Locate the cell with the specified text and output its [X, Y] center coordinate. 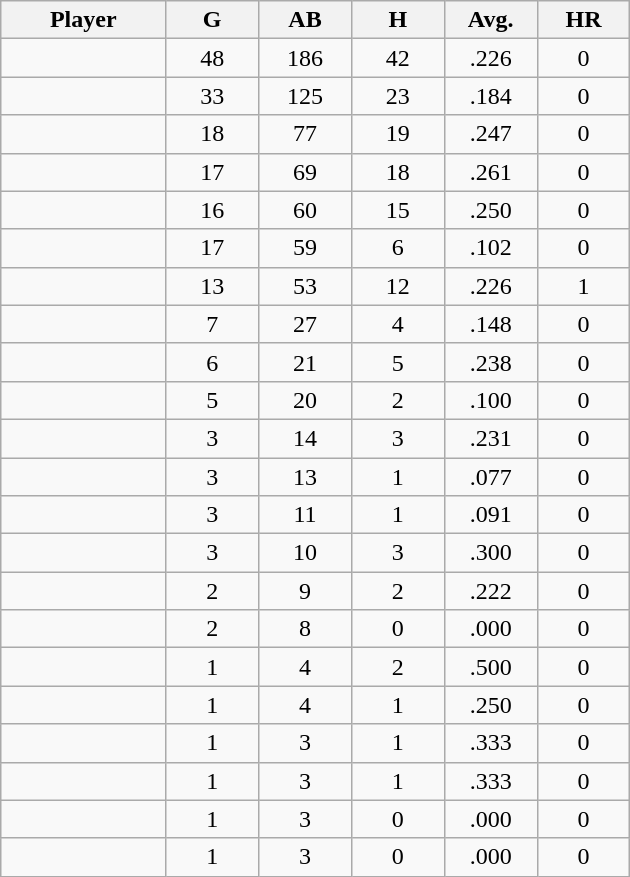
125 [306, 96]
23 [398, 96]
.148 [490, 324]
AB [306, 20]
Avg. [490, 20]
12 [398, 286]
16 [212, 210]
14 [306, 438]
.300 [490, 553]
HR [584, 20]
8 [306, 629]
.261 [490, 172]
.231 [490, 438]
.184 [490, 96]
.100 [490, 400]
15 [398, 210]
.500 [490, 667]
H [398, 20]
48 [212, 58]
Player [84, 20]
33 [212, 96]
42 [398, 58]
11 [306, 515]
7 [212, 324]
10 [306, 553]
27 [306, 324]
53 [306, 286]
.102 [490, 248]
.238 [490, 362]
19 [398, 134]
21 [306, 362]
59 [306, 248]
20 [306, 400]
.077 [490, 477]
77 [306, 134]
.222 [490, 591]
9 [306, 591]
.091 [490, 515]
.247 [490, 134]
69 [306, 172]
60 [306, 210]
G [212, 20]
186 [306, 58]
